Output the [x, y] coordinate of the center of the cell containing the given text.  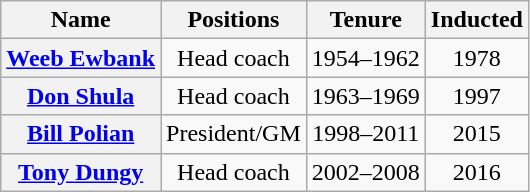
1954–1962 [366, 58]
1998–2011 [366, 134]
Bill Polian [81, 134]
Name [81, 20]
1978 [476, 58]
1997 [476, 96]
2015 [476, 134]
Weeb Ewbank [81, 58]
2016 [476, 172]
President/GM [234, 134]
1963–1969 [366, 96]
Inducted [476, 20]
Don Shula [81, 96]
Tenure [366, 20]
Positions [234, 20]
2002–2008 [366, 172]
Tony Dungy [81, 172]
